Extract the (x, y) coordinate from the center of the cell holding the provided text.  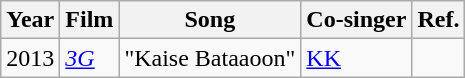
KK (356, 58)
"Kaise Bataaoon" (210, 58)
Co-singer (356, 20)
Song (210, 20)
2013 (30, 58)
Ref. (438, 20)
3G (90, 58)
Film (90, 20)
Year (30, 20)
